Output the [X, Y] coordinate of the center of the cell containing the given text.  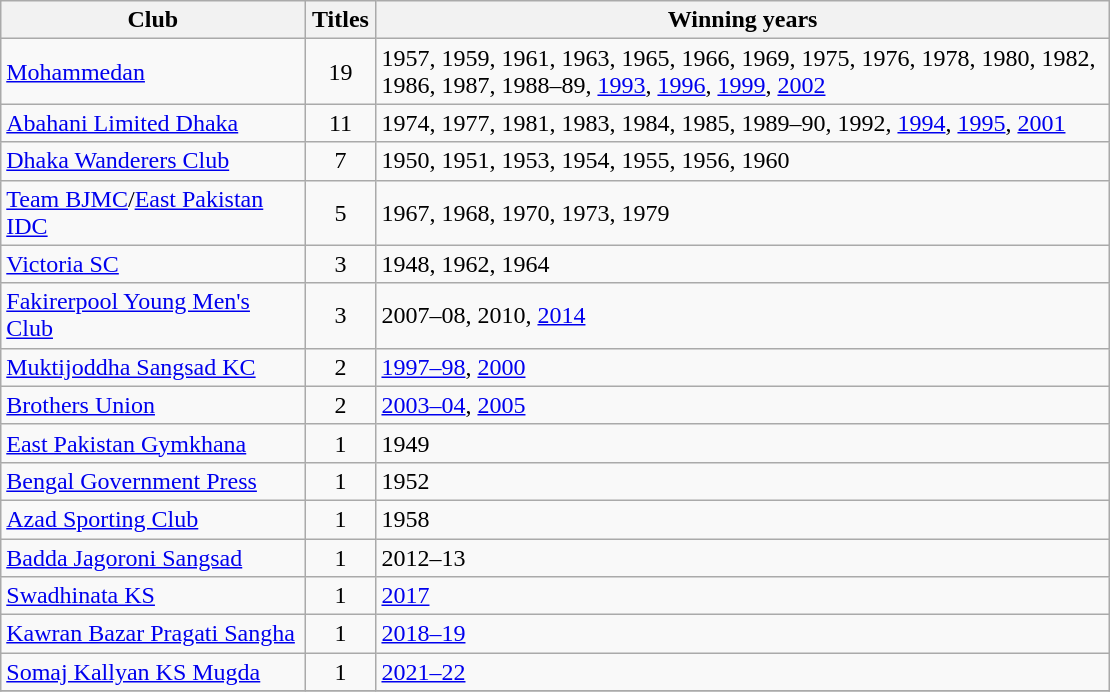
Azad Sporting Club [153, 519]
2021–22 [742, 672]
Winning years [742, 20]
2017 [742, 596]
Titles [340, 20]
Brothers Union [153, 405]
Swadhinata KS [153, 596]
1948, 1962, 1964 [742, 264]
1957, 1959, 1961, 1963, 1965, 1966, 1969, 1975, 1976, 1978, 1980, 1982, 1986, 1987, 1988–89, 1993, 1996, 1999, 2002 [742, 72]
Mohammedan [153, 72]
2012–13 [742, 557]
1958 [742, 519]
Somaj Kallyan KS Mugda [153, 672]
Kawran Bazar Pragati Sangha [153, 634]
1950, 1951, 1953, 1954, 1955, 1956, 1960 [742, 161]
East Pakistan Gymkhana [153, 443]
2007–08, 2010, 2014 [742, 316]
19 [340, 72]
2018–19 [742, 634]
1949 [742, 443]
Dhaka Wanderers Club [153, 161]
1952 [742, 481]
Team BJMC/East Pakistan IDC [153, 212]
Club [153, 20]
Abahani Limited Dhaka [153, 123]
2003–04, 2005 [742, 405]
Muktijoddha Sangsad KC [153, 367]
Fakirerpool Young Men's Club [153, 316]
Victoria SC [153, 264]
11 [340, 123]
5 [340, 212]
Badda Jagoroni Sangsad [153, 557]
1974, 1977, 1981, 1983, 1984, 1985, 1989–90, 1992, 1994, 1995, 2001 [742, 123]
7 [340, 161]
1997–98, 2000 [742, 367]
1967, 1968, 1970, 1973, 1979 [742, 212]
Bengal Government Press [153, 481]
